Pinpoint the cell where the given text exists, returning its [x, y] midpoint coordinate. 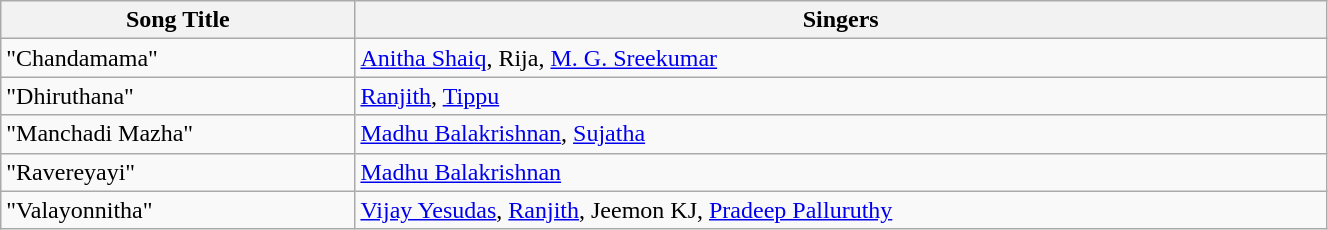
"Dhiruthana" [178, 96]
Anitha Shaiq, Rija, M. G. Sreekumar [841, 58]
Vijay Yesudas, Ranjith, Jeemon KJ, Pradeep Palluruthy [841, 210]
Singers [841, 20]
"Chandamama" [178, 58]
Madhu Balakrishnan, Sujatha [841, 134]
"Ravereyayi" [178, 172]
"Manchadi Mazha" [178, 134]
"Valayonnitha" [178, 210]
Song Title [178, 20]
Ranjith, Tippu [841, 96]
Madhu Balakrishnan [841, 172]
